From the cell containing the given text, extract its center point as (x, y) coordinate. 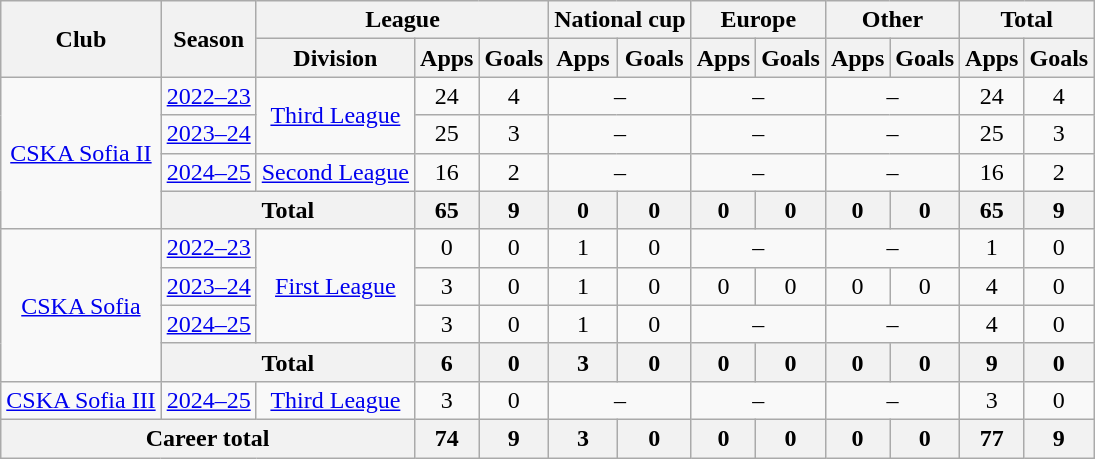
CSKA Sofia III (81, 400)
6 (447, 362)
League (402, 20)
74 (447, 438)
Career total (208, 438)
Season (208, 39)
CSKA Sofia II (81, 153)
Second League (335, 172)
National cup (620, 20)
Club (81, 39)
Europe (758, 20)
Other (892, 20)
77 (992, 438)
CSKA Sofia (81, 305)
First League (335, 286)
Division (335, 58)
